Provide the (x, y) coordinate of the cell's center where the given text is located.  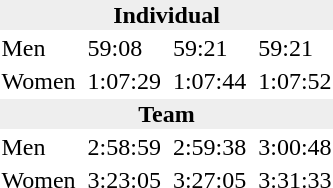
Women (38, 81)
2:58:59 (124, 147)
3:00:48 (295, 147)
1:07:29 (124, 81)
2:59:38 (209, 147)
59:08 (124, 48)
1:07:52 (295, 81)
Individual (166, 15)
Team (166, 114)
1:07:44 (209, 81)
